Scan for the cell matching the given text and deliver its [X, Y] coordinate at center. 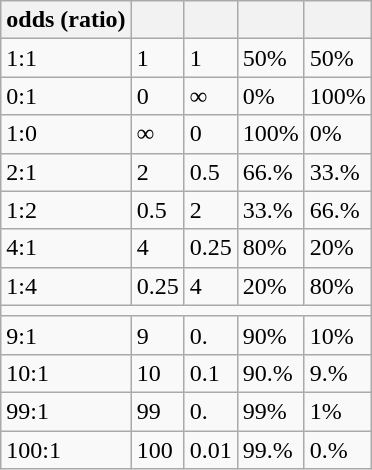
9.% [338, 373]
10 [158, 373]
odds (ratio) [66, 20]
2:1 [66, 172]
100:1 [66, 449]
99 [158, 411]
10:1 [66, 373]
0.1 [210, 373]
9:1 [66, 335]
90% [270, 335]
1:2 [66, 210]
1% [338, 411]
0:1 [66, 96]
9 [158, 335]
1:1 [66, 58]
0.01 [210, 449]
100 [158, 449]
1:4 [66, 286]
0.% [338, 449]
4:1 [66, 248]
90.% [270, 373]
99% [270, 411]
99.% [270, 449]
10% [338, 335]
99:1 [66, 411]
1:0 [66, 134]
